Pinpoint the cell where the given text exists, returning its (x, y) midpoint coordinate. 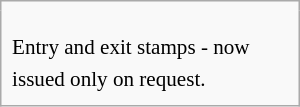
Entry and exit stamps - now issued only on request. (150, 64)
